Return the (x, y) coordinate for the center point of the cell that contains the specified text.  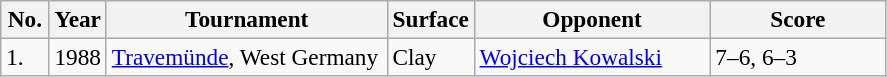
1988 (78, 57)
Clay (430, 57)
1. (25, 57)
Travemünde, West Germany (246, 57)
Wojciech Kowalski (592, 57)
No. (25, 19)
Score (798, 19)
Opponent (592, 19)
Surface (430, 19)
Year (78, 19)
7–6, 6–3 (798, 57)
Tournament (246, 19)
